Find where the given text appears and provide that cell's center as (x, y) coordinate. 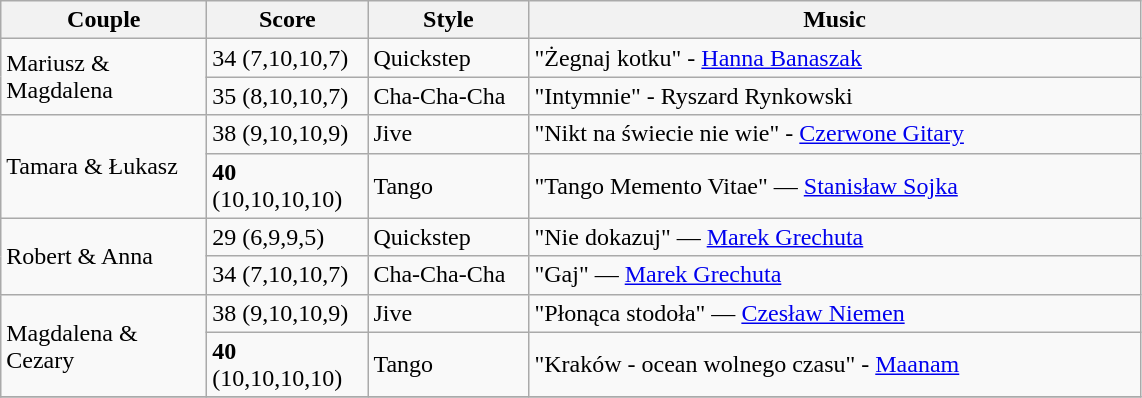
Mariusz & Magdalena (104, 77)
Couple (104, 20)
"Intymnie" - Ryszard Rynkowski (834, 96)
"Kraków - ocean wolnego czasu" - Maanam (834, 364)
Tamara & Łukasz (104, 166)
35 (8,10,10,7) (288, 96)
"Płonąca stodoła" — Czesław Niemen (834, 313)
"Gaj" — Marek Grechuta (834, 275)
Music (834, 20)
"Żegnaj kotku" - Hanna Banaszak (834, 58)
Style (448, 20)
"Nie dokazuj" — Marek Grechuta (834, 237)
"Tango Memento Vitae" — Stanisław Sojka (834, 186)
29 (6,9,9,5) (288, 237)
Score (288, 20)
"Nikt na świecie nie wie" - Czerwone Gitary (834, 134)
Robert & Anna (104, 256)
Magdalena & Cezary (104, 346)
